Pinpoint the cell where the given text exists, returning its (x, y) midpoint coordinate. 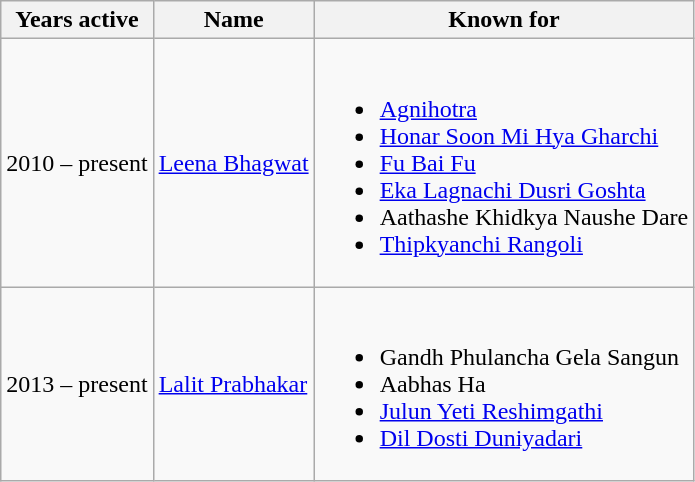
Gandh Phulancha Gela SangunAabhas HaJulun Yeti ReshimgathiDil Dosti Duniyadari (504, 384)
2010 – present (77, 163)
Years active (77, 20)
Lalit Prabhakar (234, 384)
AgnihotraHonar Soon Mi Hya GharchiFu Bai FuEka Lagnachi Dusri GoshtaAathashe Khidkya Naushe DareThipkyanchi Rangoli (504, 163)
2013 – present (77, 384)
Leena Bhagwat (234, 163)
Known for (504, 20)
Name (234, 20)
